Return the (x, y) coordinate for the center point of the cell that contains the specified text.  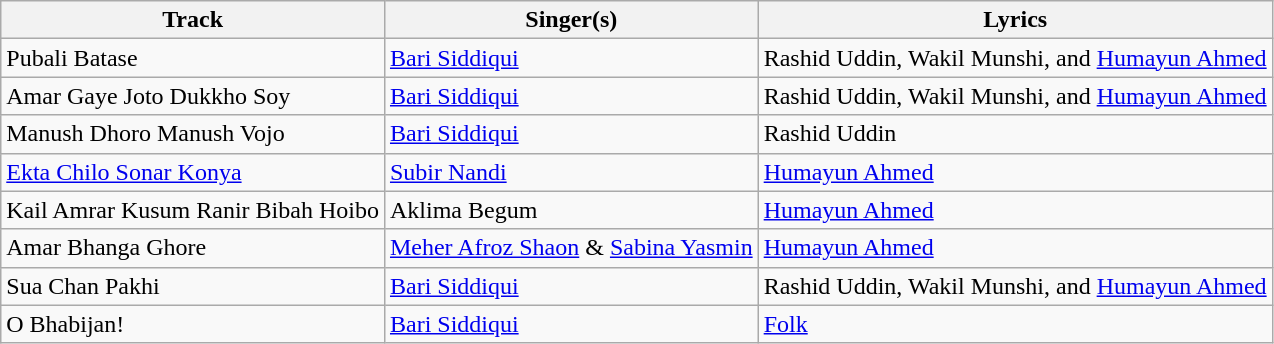
Manush Dhoro Manush Vojo (193, 134)
Folk (1015, 324)
Track (193, 20)
Pubali Batase (193, 58)
O Bhabijan! (193, 324)
Kail Amrar Kusum Ranir Bibah Hoibo (193, 210)
Ekta Chilo Sonar Konya (193, 172)
Amar Gaye Joto Dukkho Soy (193, 96)
Subir Nandi (571, 172)
Rashid Uddin (1015, 134)
Aklima Begum (571, 210)
Lyrics (1015, 20)
Meher Afroz Shaon & Sabina Yasmin (571, 248)
Singer(s) (571, 20)
Amar Bhanga Ghore (193, 248)
Sua Chan Pakhi (193, 286)
